From the cell containing the given text, extract its center point as [X, Y] coordinate. 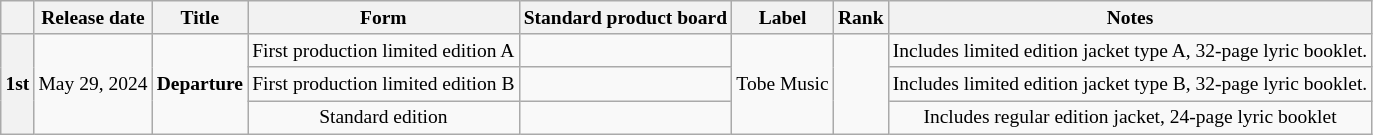
1st [18, 84]
Standard product board [626, 18]
Notes [1130, 18]
Release date [93, 18]
Standard edition [384, 118]
Label [783, 18]
Tobe Music [783, 84]
Includes limited edition jacket type B, 32-page lyric booklet. [1130, 84]
May 29, 2024 [93, 84]
First production limited edition A [384, 50]
Title [200, 18]
Departure [200, 84]
Includes regular edition jacket, 24-page lyric booklet [1130, 118]
First production limited edition B [384, 84]
Rank [860, 18]
Includes limited edition jacket type A, 32-page lyric booklet. [1130, 50]
Form [384, 18]
